Capture the cell that displays the provided text and extract its (x, y) central coordinate. 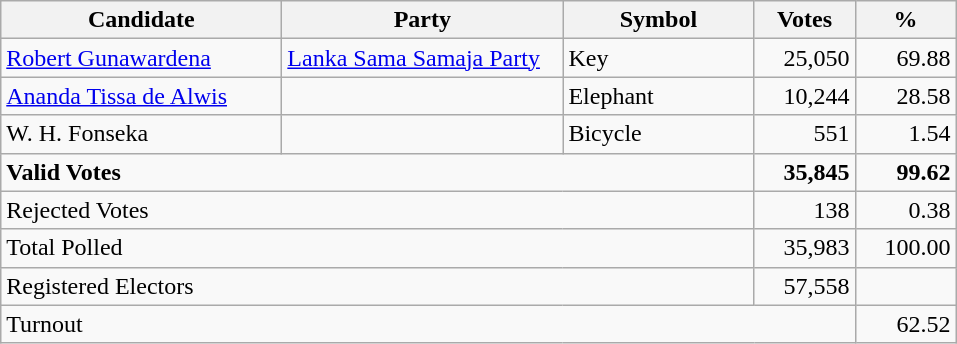
W. H. Fonseka (142, 134)
Lanka Sama Samaja Party (422, 58)
Elephant (658, 96)
1.54 (906, 134)
Total Polled (378, 248)
Turnout (428, 324)
57,558 (804, 286)
Rejected Votes (378, 210)
69.88 (906, 58)
Valid Votes (378, 172)
Robert Gunawardena (142, 58)
Candidate (142, 20)
Votes (804, 20)
0.38 (906, 210)
551 (804, 134)
10,244 (804, 96)
62.52 (906, 324)
35,983 (804, 248)
35,845 (804, 172)
25,050 (804, 58)
100.00 (906, 248)
138 (804, 210)
Registered Electors (378, 286)
Party (422, 20)
Bicycle (658, 134)
Ananda Tissa de Alwis (142, 96)
Symbol (658, 20)
% (906, 20)
99.62 (906, 172)
Key (658, 58)
28.58 (906, 96)
